Return the [X, Y] coordinate for the center point of the cell that contains the specified text.  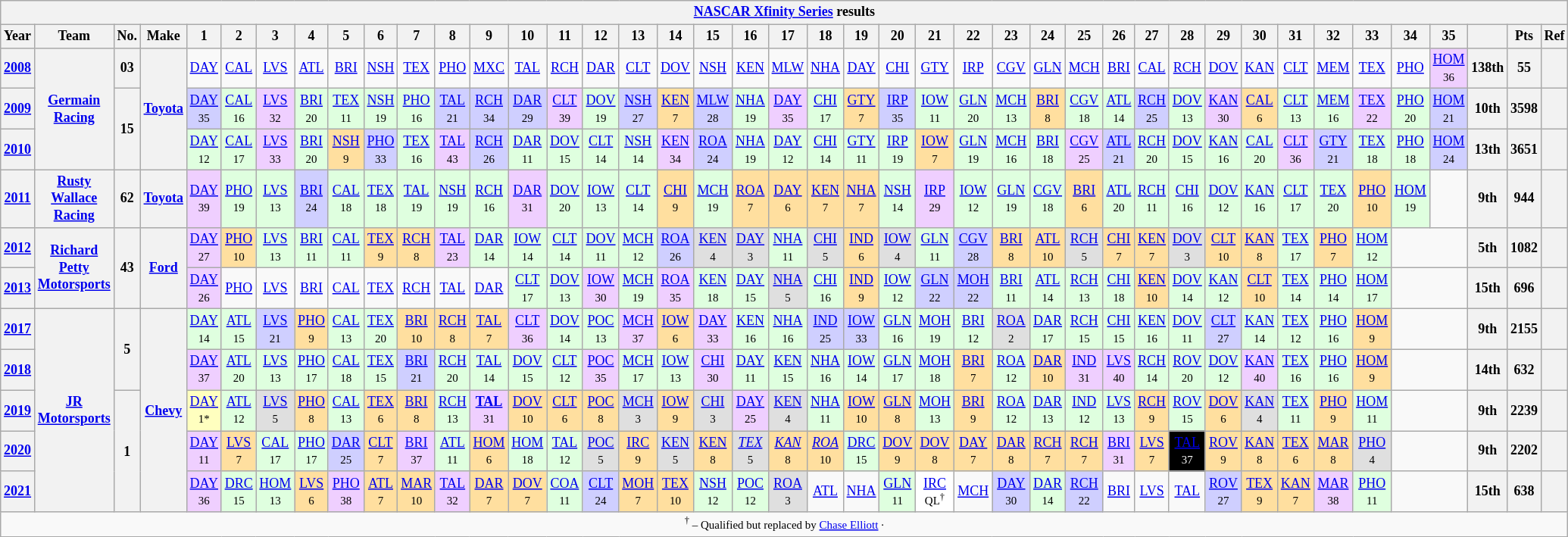
DAY7 [973, 451]
MCH37 [638, 329]
DAY15 [751, 289]
MOH7 [638, 492]
IOW33 [861, 329]
PHO19 [239, 198]
KAN [1260, 68]
KEN10 [1152, 289]
DAY33 [712, 329]
BRI10 [417, 329]
RCH5 [1084, 248]
RCH16 [489, 198]
KAN40 [1260, 370]
ROA2 [1011, 329]
8 [452, 36]
CAL6 [1260, 109]
2017 [18, 329]
CLT27 [1223, 329]
CHI14 [826, 149]
MLW28 [712, 109]
HOM17 [1373, 289]
632 [1524, 370]
2021 [18, 492]
RCH15 [1084, 329]
21 [935, 36]
RCH9 [1152, 411]
CAL20 [1260, 149]
ATL21 [1119, 149]
7 [417, 36]
Make [164, 36]
BRI7 [973, 370]
18 [826, 36]
CHI3 [712, 411]
CLT24 [601, 492]
LVS5 [276, 411]
KEN5 [676, 451]
KEN34 [676, 149]
DAR8 [1011, 451]
DAR11 [527, 149]
KAN7 [1295, 492]
1082 [1524, 248]
NHA5 [788, 289]
GTY [935, 68]
ATL12 [239, 411]
MAR38 [1333, 492]
† – Qualified but replaced by Chase Elliott · [785, 524]
IOW10 [861, 411]
GLN8 [898, 411]
PHO33 [380, 149]
MOH13 [935, 411]
IOW4 [898, 248]
944 [1524, 198]
MEM [1333, 68]
TEX5 [751, 451]
BRI31 [1119, 451]
CHI18 [1119, 289]
BRI24 [312, 198]
DAY39 [204, 198]
ATL11 [452, 451]
696 [1524, 289]
POC12 [751, 492]
DAR10 [1048, 370]
TAL37 [1187, 451]
2202 [1524, 451]
TAL21 [452, 109]
MCH17 [638, 370]
CHI [898, 68]
IND25 [826, 329]
ROA35 [676, 289]
CHI7 [1119, 248]
HOM24 [1448, 149]
10th [1488, 109]
CGV25 [1084, 149]
IRP [973, 68]
GLN17 [898, 370]
RCH26 [489, 149]
IRP19 [898, 149]
MLW [788, 68]
LVS40 [1119, 370]
4 [312, 36]
BRI37 [417, 451]
KEN8 [712, 451]
PHO14 [1333, 289]
28 [1187, 36]
POC13 [601, 329]
30 [1260, 36]
ATL15 [239, 329]
26 [1119, 36]
TAL31 [489, 411]
MOH18 [935, 370]
2011 [18, 198]
2009 [18, 109]
NASCAR Xfinity Series results [785, 12]
638 [1524, 492]
NSH12 [712, 492]
TAL7 [489, 329]
CHI5 [826, 248]
DOV8 [935, 451]
RCH11 [1152, 198]
NSH9 [345, 149]
DAR17 [1048, 329]
RCH34 [489, 109]
HOM21 [1448, 109]
POC35 [601, 370]
NHA7 [861, 198]
KAN4 [1260, 411]
DOV6 [1223, 411]
NSH27 [638, 109]
22 [973, 36]
CAL16 [239, 109]
PHO11 [1373, 492]
138th [1488, 68]
KAN14 [1260, 329]
11 [565, 36]
43 [127, 268]
TAL43 [452, 149]
GLN20 [973, 109]
9 [489, 36]
TAL14 [489, 370]
LVS32 [276, 109]
DAY3 [751, 248]
IND6 [861, 248]
IRC9 [638, 451]
PHO8 [312, 411]
HOM13 [276, 492]
IRP29 [935, 198]
23 [1011, 36]
3598 [1524, 109]
CAL11 [345, 248]
29 [1223, 36]
DAR25 [345, 451]
ROA7 [751, 198]
ROV27 [1223, 492]
TEX17 [1295, 248]
BRI18 [1048, 149]
POC5 [601, 451]
RCH22 [1084, 492]
IRP35 [898, 109]
IOW6 [676, 329]
27 [1152, 36]
KEN18 [712, 289]
PHO7 [1333, 248]
31 [1295, 36]
COA11 [565, 492]
RCH25 [1152, 109]
MOH19 [935, 329]
BRI21 [417, 370]
Team [74, 36]
03 [127, 68]
MXC [489, 68]
13 [638, 36]
ATL10 [1048, 248]
6 [380, 36]
PHO4 [1373, 451]
GLN16 [898, 329]
MAR8 [1333, 451]
DAY37 [204, 370]
GLN [1048, 68]
KAN12 [1223, 289]
DAY30 [1011, 492]
MCH12 [638, 248]
DAY27 [204, 248]
POC8 [601, 411]
IRCQL† [935, 492]
DAR31 [527, 198]
Chevy [164, 411]
IND12 [1084, 411]
PHO20 [1410, 109]
PHO38 [345, 492]
34 [1410, 36]
IOW11 [935, 109]
ROA10 [826, 451]
2018 [18, 370]
HOM36 [1448, 68]
DOV20 [565, 198]
DOV3 [1187, 248]
17 [788, 36]
25 [1084, 36]
TEX12 [1295, 329]
PHO18 [1410, 149]
MOH22 [973, 289]
HOM12 [1373, 248]
55 [1524, 68]
GTY7 [861, 109]
KAN30 [1223, 109]
ROV9 [1223, 451]
2239 [1524, 411]
LVS6 [312, 492]
ROV20 [1187, 370]
HOM19 [1410, 198]
CLT6 [565, 411]
CGV28 [973, 248]
DAY14 [204, 329]
DAR7 [489, 492]
MCH3 [638, 411]
12 [601, 36]
Ford [164, 268]
KEN15 [788, 370]
2019 [18, 411]
35 [1448, 36]
CLT39 [565, 109]
CGV [1011, 68]
ATL7 [380, 492]
DAY36 [204, 492]
CLT13 [1295, 109]
DOV10 [527, 411]
Rusty Wallace Racing [74, 198]
LVS21 [276, 329]
IND31 [1084, 370]
16 [751, 36]
HOM6 [489, 451]
Germain Racing [74, 109]
10 [527, 36]
TAL23 [452, 248]
Year [18, 36]
CLT7 [380, 451]
JR Motorsports [74, 411]
DAY6 [788, 198]
TEX22 [1373, 109]
62 [127, 198]
DAY25 [751, 411]
BRI12 [973, 329]
BRI9 [973, 411]
KEN [751, 68]
GTY11 [861, 149]
2008 [18, 68]
HOM11 [1373, 411]
5th [1488, 248]
TEX10 [676, 492]
DAR29 [527, 109]
19 [861, 36]
2020 [18, 451]
DAR13 [1048, 411]
No. [127, 36]
14 [676, 36]
TAL19 [417, 198]
CHI9 [676, 198]
Ref [1554, 36]
2010 [18, 149]
20 [898, 36]
ROA26 [676, 248]
IOW7 [935, 149]
TAL32 [452, 492]
3651 [1524, 149]
3 [276, 36]
CLT12 [565, 370]
2 [239, 36]
TEX14 [1295, 289]
13th [1488, 149]
DOV19 [601, 109]
MEM16 [1333, 109]
CHI30 [712, 370]
BRI6 [1084, 198]
GTY21 [1333, 149]
TAL12 [565, 451]
2012 [18, 248]
HOM18 [527, 451]
CHI17 [826, 109]
TEX15 [380, 370]
CHI15 [1119, 329]
2155 [1524, 329]
Richard Petty Motorsports [74, 268]
14th [1488, 370]
IOW9 [676, 411]
IND9 [861, 289]
RCH14 [1152, 370]
24 [1048, 36]
DOV9 [898, 451]
MCH13 [1011, 109]
MCH16 [1011, 149]
DAY26 [204, 289]
ROA3 [788, 492]
LVS33 [276, 149]
MAR10 [417, 492]
Pts [1524, 36]
IOW30 [601, 289]
ROA24 [712, 149]
GLN22 [935, 289]
2013 [18, 289]
DAY1* [204, 411]
DOV7 [527, 492]
33 [1373, 36]
ROV15 [1187, 411]
32 [1333, 36]
